Determine the [X, Y] coordinate at the center of the cell enclosing the given text.  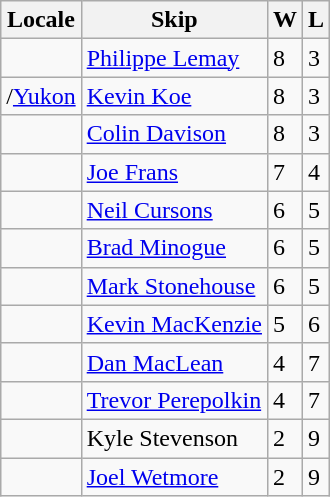
Skip [174, 20]
Joel Wetmore [174, 477]
Colin Davison [174, 134]
Dan MacLean [174, 362]
Mark Stonehouse [174, 286]
Kevin Koe [174, 96]
/Yukon [41, 96]
Kyle Stevenson [174, 438]
L [316, 20]
Philippe Lemay [174, 58]
Joe Frans [174, 172]
Kevin MacKenzie [174, 324]
Neil Cursons [174, 210]
Locale [41, 20]
W [284, 20]
Trevor Perepolkin [174, 400]
Brad Minogue [174, 248]
